Determine the (x, y) coordinate at the center of the cell enclosing the given text.  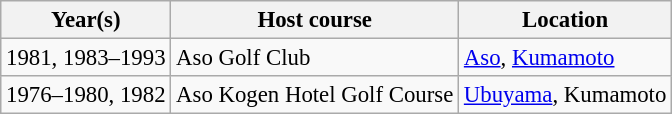
1976–1980, 1982 (86, 95)
Aso Kogen Hotel Golf Course (315, 95)
1981, 1983–1993 (86, 58)
Ubuyama, Kumamoto (566, 95)
Host course (315, 20)
Aso, Kumamoto (566, 58)
Location (566, 20)
Aso Golf Club (315, 58)
Year(s) (86, 20)
